Provide the (x, y) coordinate of the cell's center where the given text is located.  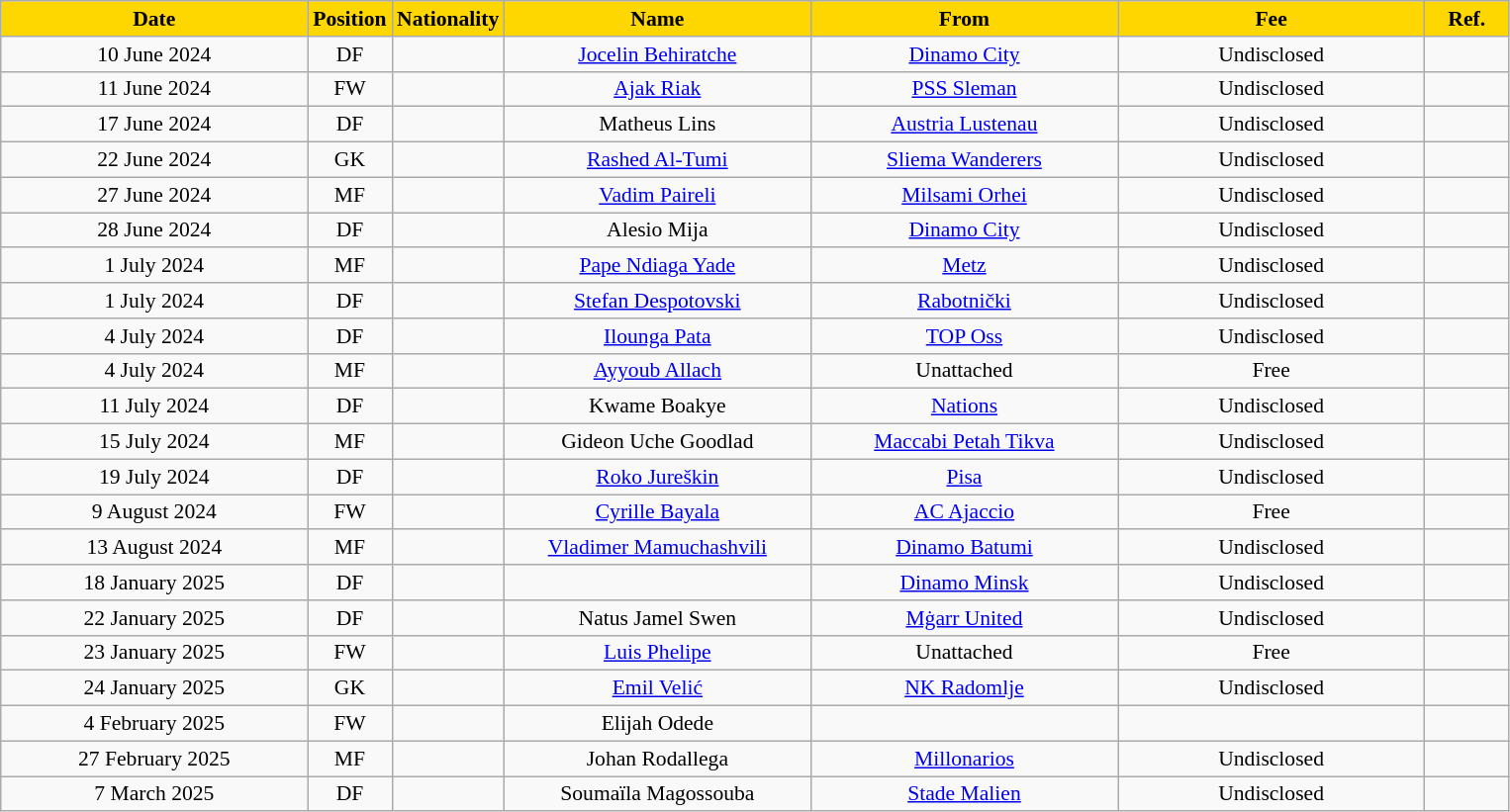
Natus Jamel Swen (657, 618)
Metz (964, 266)
Stefan Despotovski (657, 301)
Milsami Orhei (964, 195)
Pape Ndiaga Yade (657, 266)
Vadim Paireli (657, 195)
Gideon Uche Goodlad (657, 442)
Dinamo Minsk (964, 583)
7 March 2025 (154, 794)
Emil Velić (657, 688)
Kwame Boakye (657, 406)
Rashed Al-Tumi (657, 160)
Johan Rodallega (657, 759)
Jocelin Behiratche (657, 54)
22 June 2024 (154, 160)
Nationality (447, 19)
Austria Lustenau (964, 125)
Vladimer Mamuchashvili (657, 548)
Roko Jureškin (657, 477)
Alesio Mija (657, 230)
Mġarr United (964, 618)
PSS Sleman (964, 89)
10 June 2024 (154, 54)
NK Radomlje (964, 688)
Rabotnički (964, 301)
19 July 2024 (154, 477)
Date (154, 19)
11 June 2024 (154, 89)
13 August 2024 (154, 548)
17 June 2024 (154, 125)
Ajak Riak (657, 89)
Maccabi Petah Tikva (964, 442)
Stade Malien (964, 794)
Elijah Odede (657, 724)
27 June 2024 (154, 195)
Ref. (1466, 19)
23 January 2025 (154, 653)
15 July 2024 (154, 442)
11 July 2024 (154, 406)
Name (657, 19)
AC Ajaccio (964, 512)
Ilounga Pata (657, 336)
28 June 2024 (154, 230)
Sliema Wanderers (964, 160)
Matheus Lins (657, 125)
Nations (964, 406)
Fee (1272, 19)
4 February 2025 (154, 724)
Dinamo Batumi (964, 548)
27 February 2025 (154, 759)
Soumaïla Magossouba (657, 794)
Ayyoub Allach (657, 371)
Pisa (964, 477)
From (964, 19)
24 January 2025 (154, 688)
Position (350, 19)
Cyrille Bayala (657, 512)
22 January 2025 (154, 618)
Millonarios (964, 759)
18 January 2025 (154, 583)
9 August 2024 (154, 512)
Luis Phelipe (657, 653)
TOP Oss (964, 336)
